Output the [X, Y] coordinate of the center of the cell containing the given text.  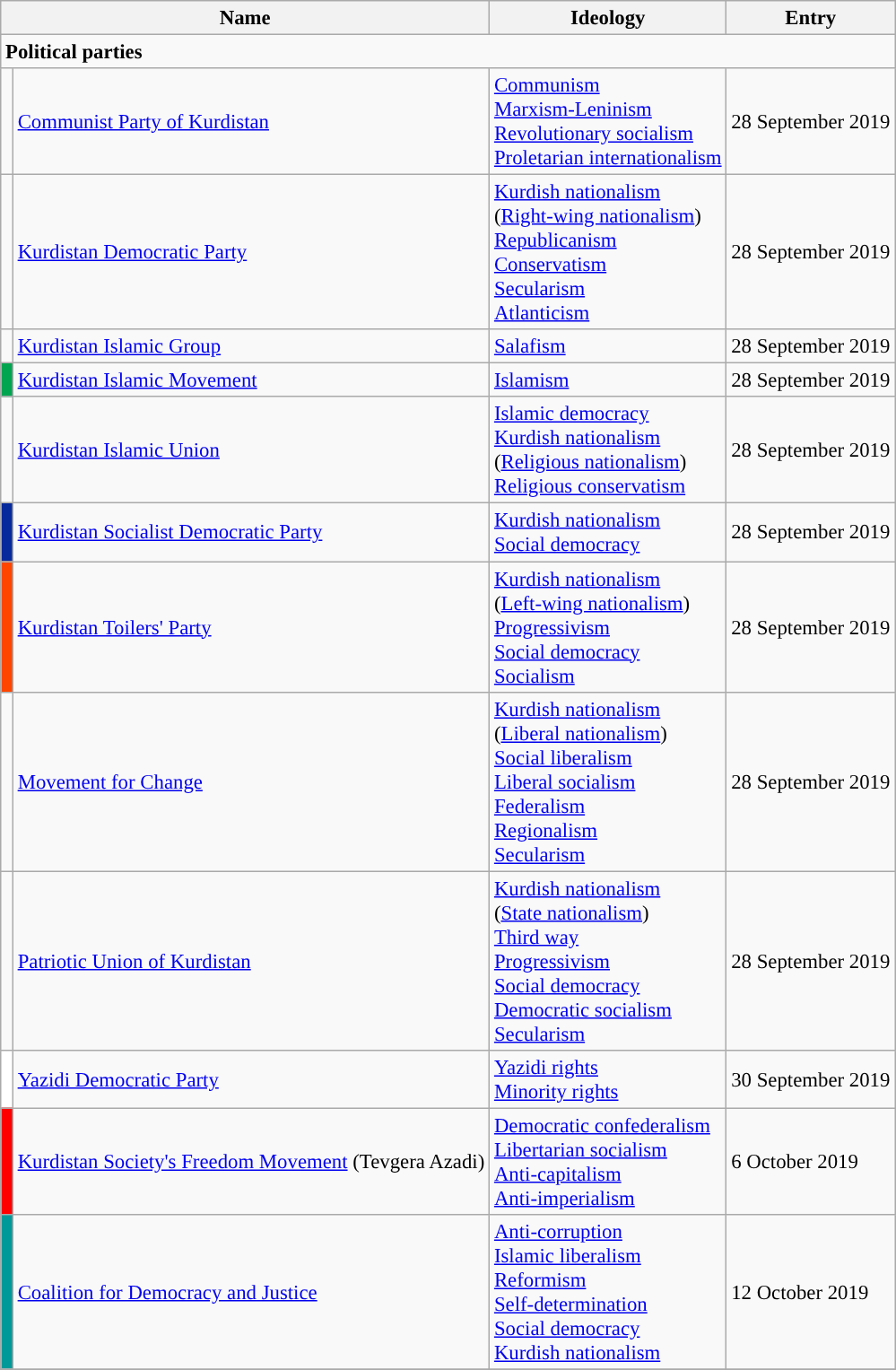
Islamism [608, 380]
Communist Party of Kurdistan [251, 122]
Kurdish nationalism(State nationalism)Third wayProgressivismSocial democracyDemocratic socialismSecularism [608, 961]
Name [246, 18]
Yazidi Democratic Party [251, 1078]
Ideology [608, 18]
Entry [811, 18]
30 September 2019 [811, 1078]
Kurdistan Society's Freedom Movement (Tevgera Azadi) [251, 1161]
Kurdish nationalism(Right-wing nationalism)RepublicanismConservatismSecularismAtlanticism [608, 253]
Yazidi rightsMinority rights [608, 1078]
Political parties [448, 52]
6 October 2019 [811, 1161]
Kurdistan Islamic Movement [251, 380]
Kurdistan Toilers' Party [251, 627]
Islamic democracyKurdish nationalism(Religious nationalism)Religious conservatism [608, 450]
CommunismMarxism-LeninismRevolutionary socialismProletarian internationalism [608, 122]
Democratic confederalismLibertarian socialismAnti-capitalismAnti-imperialism [608, 1161]
Kurdish nationalism(Liberal nationalism)Social liberalismLiberal socialismFederalismRegionalismSecularism [608, 781]
Salafism [608, 346]
Movement for Change [251, 781]
12 October 2019 [811, 1292]
Kurdistan Socialist Democratic Party [251, 533]
Kurdish nationalism(Left-wing nationalism)ProgressivismSocial democracySocialism [608, 627]
Kurdish nationalismSocial democracy [608, 533]
Coalition for Democracy and Justice [251, 1292]
Patriotic Union of Kurdistan [251, 961]
Kurdistan Democratic Party [251, 253]
Kurdistan Islamic Group [251, 346]
Kurdistan Islamic Union [251, 450]
Anti-corruptionIslamic liberalismReformismSelf-determinationSocial democracyKurdish nationalism [608, 1292]
